Provide the [X, Y] coordinate of the cell's center where the given text is located.  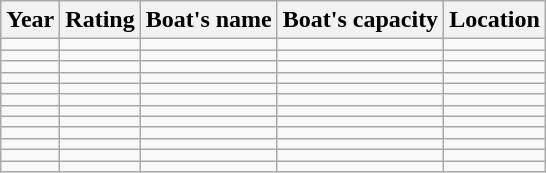
Rating [100, 20]
Year [30, 20]
Boat's capacity [360, 20]
Location [495, 20]
Boat's name [208, 20]
